Locate the cell with the specified text and output its [x, y] center coordinate. 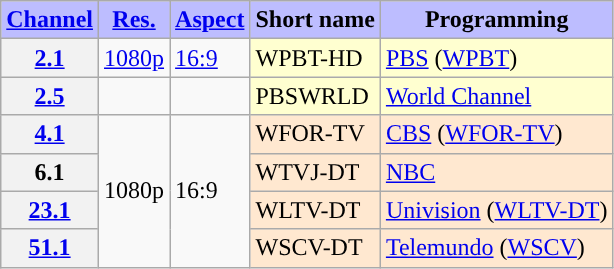
Aspect [210, 20]
2.1 [50, 58]
NBC [496, 172]
Telemundo (WSCV) [496, 248]
Short name [315, 20]
Channel [50, 20]
WPBT-HD [315, 58]
23.1 [50, 210]
4.1 [50, 134]
PBSWRLD [315, 96]
2.5 [50, 96]
Univision (WLTV-DT) [496, 210]
WTVJ-DT [315, 172]
6.1 [50, 172]
Res. [134, 20]
WLTV-DT [315, 210]
WFOR-TV [315, 134]
World Channel [496, 96]
PBS (WPBT) [496, 58]
CBS (WFOR-TV) [496, 134]
Programming [496, 20]
51.1 [50, 248]
WSCV-DT [315, 248]
